Return the [X, Y] coordinate for the center point of the cell that contains the specified text.  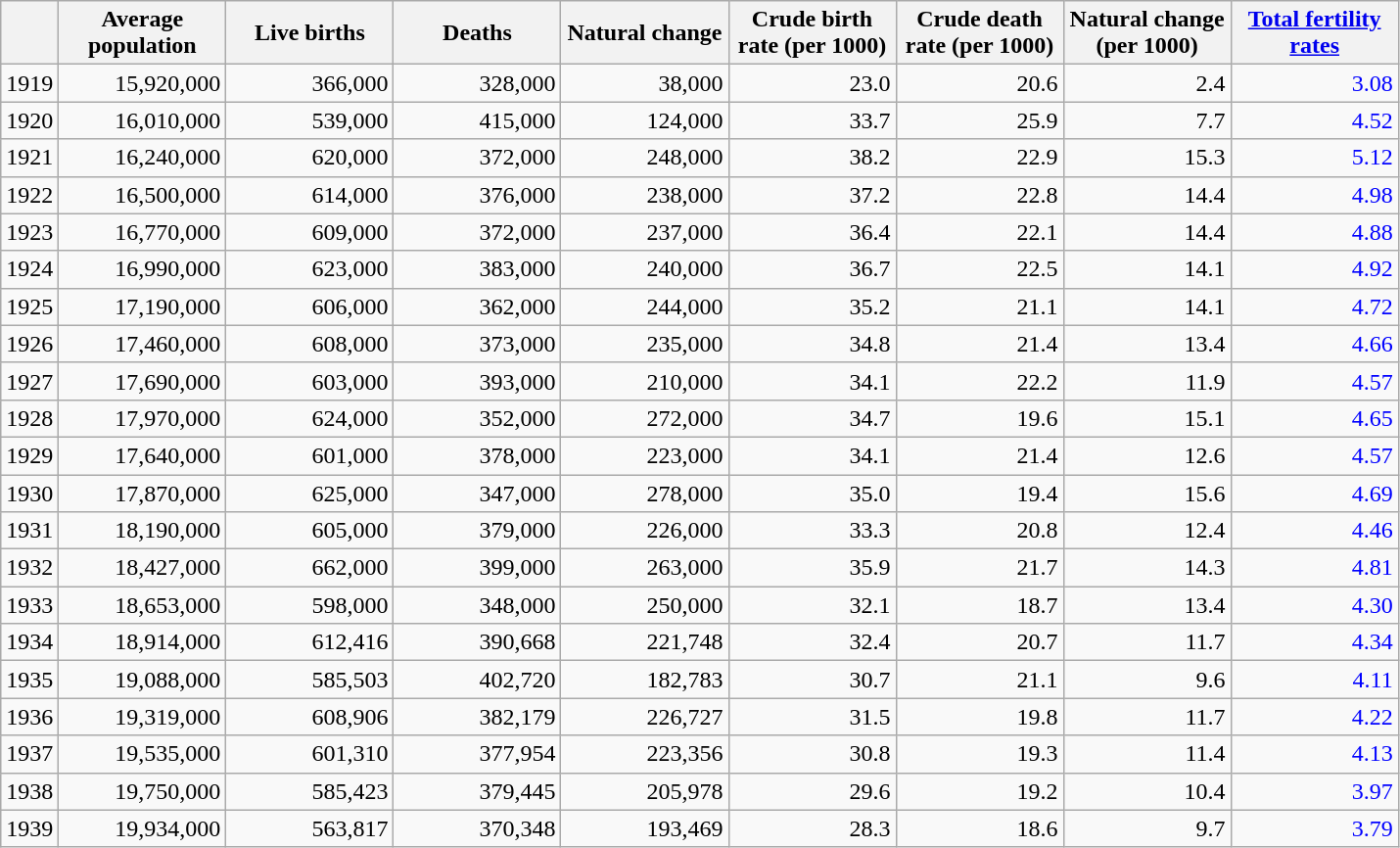
19,319,000 [143, 717]
373,000 [478, 344]
18,914,000 [143, 642]
19.6 [979, 418]
37.2 [813, 195]
22.2 [979, 381]
36.4 [813, 232]
382,179 [478, 717]
1933 [29, 605]
263,000 [644, 568]
598,000 [309, 605]
193,469 [644, 828]
31.5 [813, 717]
4.81 [1314, 568]
415,000 [478, 120]
624,000 [309, 418]
662,000 [309, 568]
377,954 [478, 754]
34.7 [813, 418]
4.72 [1314, 306]
237,000 [644, 232]
4.34 [1314, 642]
18,427,000 [143, 568]
Crude death rate (per 1000) [979, 33]
221,748 [644, 642]
4.22 [1314, 717]
1923 [29, 232]
362,000 [478, 306]
348,000 [478, 605]
612,416 [309, 642]
38.2 [813, 158]
620,000 [309, 158]
19.8 [979, 717]
1937 [29, 754]
4.13 [1314, 754]
Natural change [644, 33]
18.6 [979, 828]
399,000 [478, 568]
609,000 [309, 232]
16,770,000 [143, 232]
19,750,000 [143, 791]
563,817 [309, 828]
379,000 [478, 531]
34.8 [813, 344]
18.7 [979, 605]
20.8 [979, 531]
16,010,000 [143, 120]
35.0 [813, 493]
2.4 [1147, 83]
7.7 [1147, 120]
608,906 [309, 717]
393,000 [478, 381]
9.7 [1147, 828]
17,870,000 [143, 493]
1920 [29, 120]
4.11 [1314, 680]
376,000 [478, 195]
539,000 [309, 120]
15,920,000 [143, 83]
15.1 [1147, 418]
15.3 [1147, 158]
4.46 [1314, 531]
124,000 [644, 120]
1938 [29, 791]
383,000 [478, 269]
35.2 [813, 306]
1928 [29, 418]
226,000 [644, 531]
1932 [29, 568]
Live births [309, 33]
Crude birth rate (per 1000) [813, 33]
182,783 [644, 680]
601,310 [309, 754]
223,000 [644, 455]
608,000 [309, 344]
1924 [29, 269]
18,190,000 [143, 531]
Average population [143, 33]
16,500,000 [143, 195]
328,000 [478, 83]
4.66 [1314, 344]
22.1 [979, 232]
601,000 [309, 455]
29.6 [813, 791]
19.3 [979, 754]
19,535,000 [143, 754]
19.2 [979, 791]
614,000 [309, 195]
Total fertility rates [1314, 33]
352,000 [478, 418]
205,978 [644, 791]
347,000 [478, 493]
30.7 [813, 680]
1925 [29, 306]
1922 [29, 195]
3.08 [1314, 83]
12.4 [1147, 531]
17,460,000 [143, 344]
11.4 [1147, 754]
23.0 [813, 83]
1931 [29, 531]
226,727 [644, 717]
4.88 [1314, 232]
1934 [29, 642]
33.7 [813, 120]
21.7 [979, 568]
17,690,000 [143, 381]
16,990,000 [143, 269]
32.4 [813, 642]
4.65 [1314, 418]
11.9 [1147, 381]
9.6 [1147, 680]
223,356 [644, 754]
210,000 [644, 381]
4.52 [1314, 120]
278,000 [644, 493]
1919 [29, 83]
235,000 [644, 344]
3.79 [1314, 828]
Natural change (per 1000) [1147, 33]
Deaths [478, 33]
605,000 [309, 531]
1926 [29, 344]
36.7 [813, 269]
1939 [29, 828]
10.4 [1147, 791]
244,000 [644, 306]
18,653,000 [143, 605]
17,970,000 [143, 418]
5.12 [1314, 158]
238,000 [644, 195]
390,668 [478, 642]
28.3 [813, 828]
4.69 [1314, 493]
4.98 [1314, 195]
30.8 [813, 754]
1930 [29, 493]
12.6 [1147, 455]
17,640,000 [143, 455]
22.8 [979, 195]
25.9 [979, 120]
623,000 [309, 269]
19.4 [979, 493]
32.1 [813, 605]
3.97 [1314, 791]
378,000 [478, 455]
1921 [29, 158]
33.3 [813, 531]
272,000 [644, 418]
19,934,000 [143, 828]
248,000 [644, 158]
16,240,000 [143, 158]
603,000 [309, 381]
606,000 [309, 306]
4.92 [1314, 269]
20.6 [979, 83]
370,348 [478, 828]
20.7 [979, 642]
240,000 [644, 269]
1929 [29, 455]
250,000 [644, 605]
14.3 [1147, 568]
585,503 [309, 680]
379,445 [478, 791]
22.5 [979, 269]
17,190,000 [143, 306]
19,088,000 [143, 680]
366,000 [309, 83]
1936 [29, 717]
35.9 [813, 568]
585,423 [309, 791]
625,000 [309, 493]
4.30 [1314, 605]
1935 [29, 680]
15.6 [1147, 493]
22.9 [979, 158]
402,720 [478, 680]
1927 [29, 381]
38,000 [644, 83]
